Capture the cell that displays the provided text and extract its [X, Y] central coordinate. 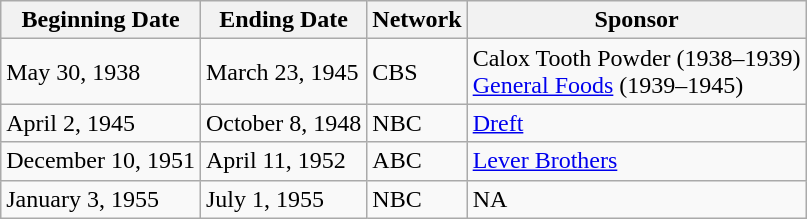
Beginning Date [101, 20]
Calox Tooth Powder (1938–1939)General Foods (1939–1945) [636, 72]
October 8, 1948 [283, 123]
May 30, 1938 [101, 72]
Network [417, 20]
NA [636, 199]
ABC [417, 161]
March 23, 1945 [283, 72]
Dreft [636, 123]
Sponsor [636, 20]
Ending Date [283, 20]
April 11, 1952 [283, 161]
January 3, 1955 [101, 199]
Lever Brothers [636, 161]
December 10, 1951 [101, 161]
July 1, 1955 [283, 199]
CBS [417, 72]
April 2, 1945 [101, 123]
